Determine the (x, y) coordinate at the center of the cell enclosing the given text.  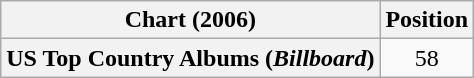
Chart (2006) (190, 20)
Position (427, 20)
58 (427, 58)
US Top Country Albums (Billboard) (190, 58)
